Detect which cell encompasses the target text, then output its (x, y) center coordinate. 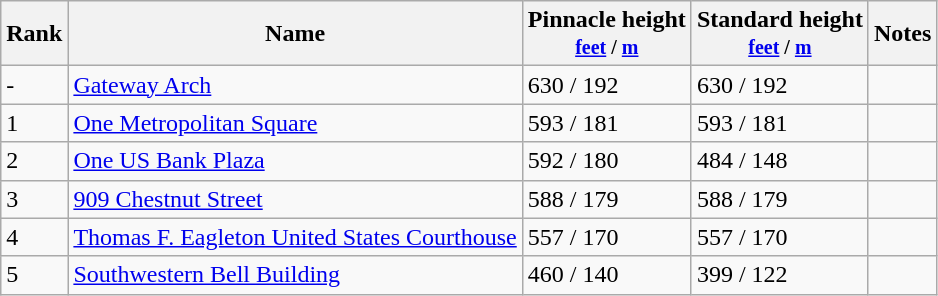
Rank (34, 34)
5 (34, 275)
Name (295, 34)
3 (34, 199)
Pinnacle heightfeet / m (606, 34)
Notes (902, 34)
1 (34, 123)
Gateway Arch (295, 85)
484 / 148 (780, 161)
Standard heightfeet / m (780, 34)
592 / 180 (606, 161)
399 / 122 (780, 275)
4 (34, 237)
Thomas F. Eagleton United States Courthouse (295, 237)
One Metropolitan Square (295, 123)
Southwestern Bell Building (295, 275)
One US Bank Plaza (295, 161)
460 / 140 (606, 275)
- (34, 85)
2 (34, 161)
909 Chestnut Street (295, 199)
